Output the [x, y] coordinate of the center of the cell containing the given text.  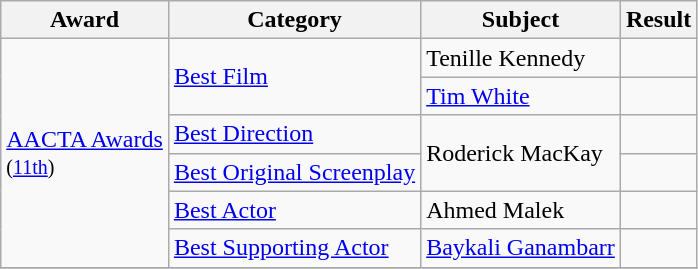
Category [294, 20]
AACTA Awards(11th) [85, 153]
Tim White [521, 96]
Result [658, 20]
Best Original Screenplay [294, 172]
Best Direction [294, 134]
Ahmed Malek [521, 210]
Baykali Ganambarr [521, 248]
Best Actor [294, 210]
Tenille Kennedy [521, 58]
Roderick MacKay [521, 153]
Subject [521, 20]
Award [85, 20]
Best Supporting Actor [294, 248]
Best Film [294, 77]
